Output the [X, Y] coordinate of the center of the cell containing the given text.  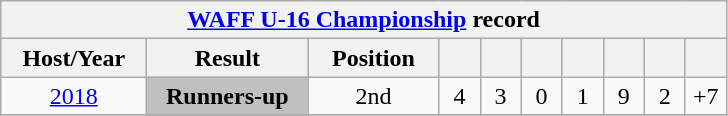
3 [500, 96]
Result [228, 58]
0 [542, 96]
2018 [74, 96]
9 [624, 96]
2nd [374, 96]
+7 [706, 96]
Host/Year [74, 58]
Runners-up [228, 96]
4 [460, 96]
Position [374, 58]
WAFF U-16 Championship record [364, 20]
1 [582, 96]
2 [664, 96]
